Extract the (X, Y) coordinate from the center of the cell holding the provided text.  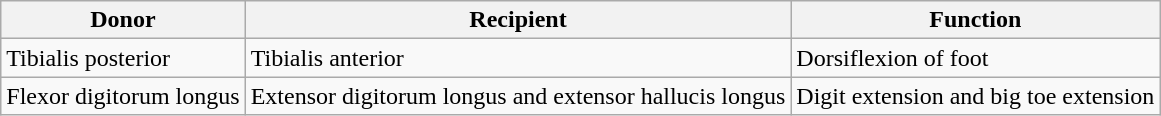
Digit extension and big toe extension (976, 96)
Function (976, 20)
Tibialis posterior (123, 58)
Tibialis anterior (518, 58)
Dorsiflexion of foot (976, 58)
Flexor digitorum longus (123, 96)
Extensor digitorum longus and extensor hallucis longus (518, 96)
Recipient (518, 20)
Donor (123, 20)
